Extract the (X, Y) coordinate from the center of the cell holding the provided text.  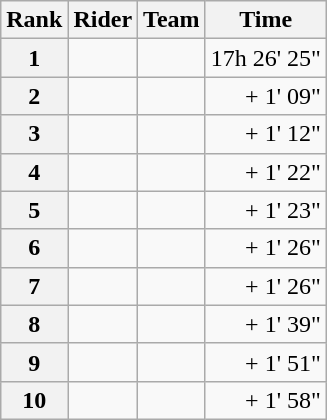
Time (266, 20)
9 (34, 362)
2 (34, 96)
17h 26' 25" (266, 58)
Team (172, 20)
+ 1' 39" (266, 324)
5 (34, 210)
1 (34, 58)
4 (34, 172)
+ 1' 51" (266, 362)
6 (34, 248)
7 (34, 286)
8 (34, 324)
+ 1' 12" (266, 134)
3 (34, 134)
+ 1' 58" (266, 400)
+ 1' 09" (266, 96)
+ 1' 22" (266, 172)
Rank (34, 20)
+ 1' 23" (266, 210)
Rider (103, 20)
10 (34, 400)
